Search for the cell housing the specified text and yield its [X, Y] center coordinate. 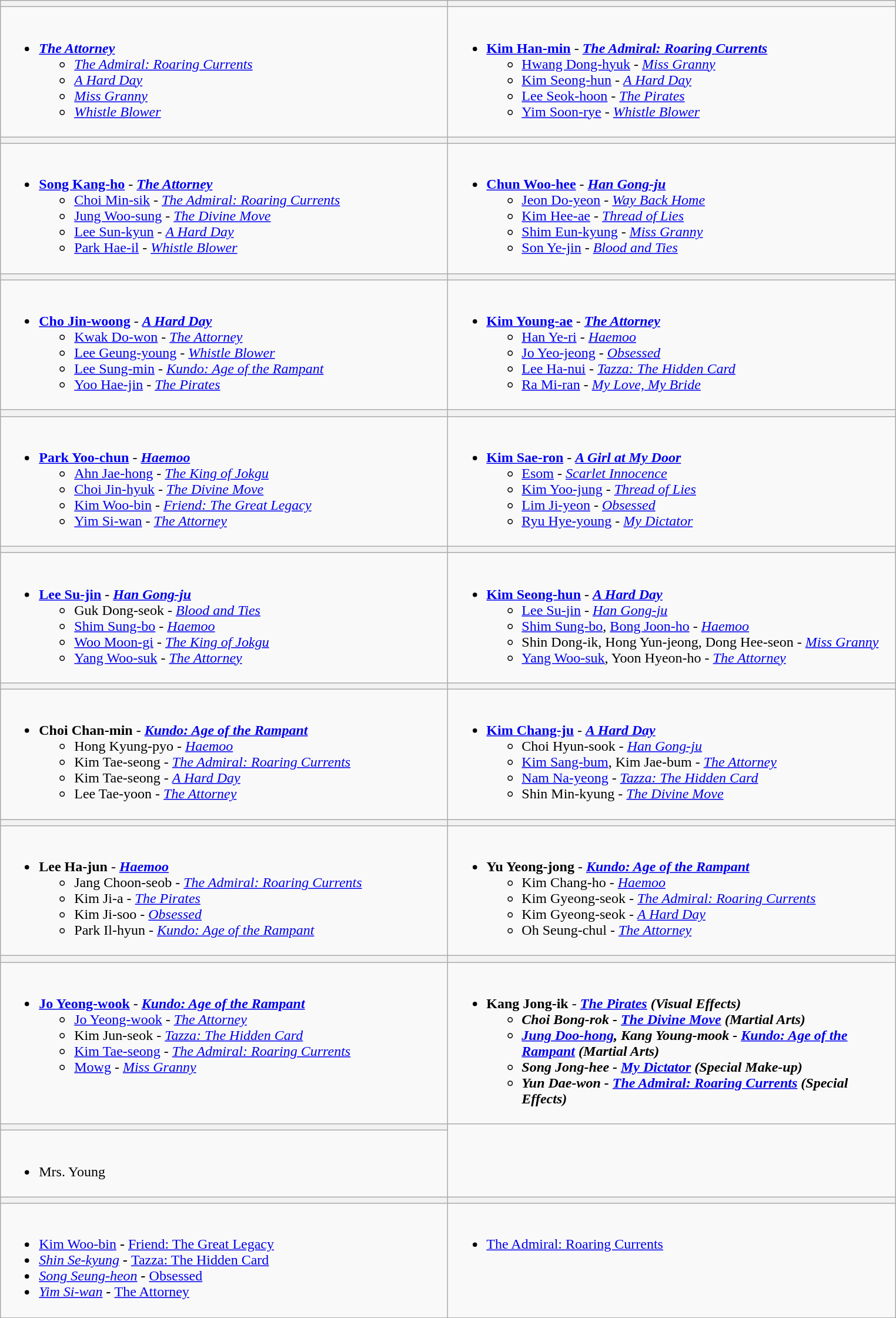
Kim Sae-ron - A Girl at My DoorEsom - Scarlet InnocenceKim Yoo-jung - Thread of LiesLim Ji-yeon - ObsessedRyu Hye-young - My Dictator [671, 481]
Kim Young-ae - The AttorneyHan Ye-ri - HaemooJo Yeo-jeong - ObsessedLee Ha-nui - Tazza: The Hidden CardRa Mi-ran - My Love, My Bride [671, 344]
Cho Jin-woong - A Hard DayKwak Do-won - The AttorneyLee Geung-young - Whistle BlowerLee Sung-min - Kundo: Age of the RampantYoo Hae-jin - The Pirates [225, 344]
Mrs. Young [225, 1164]
Park Yoo-chun - HaemooAhn Jae-hong - The King of JokguChoi Jin-hyuk - The Divine MoveKim Woo-bin - Friend: The Great LegacyYim Si-wan - The Attorney [225, 481]
The AttorneyThe Admiral: Roaring CurrentsA Hard DayMiss GrannyWhistle Blower [225, 72]
Kim Woo-bin - Friend: The Great LegacyShin Se-kyung - Tazza: The Hidden CardSong Seung-heon - ObsessedYim Si-wan - The Attorney [225, 1260]
The Admiral: Roaring Currents [671, 1260]
Chun Woo-hee - Han Gong-juJeon Do-yeon - Way Back HomeKim Hee-ae - Thread of LiesShim Eun-kyung - Miss GrannySon Ye-jin - Blood and Ties [671, 208]
Lee Ha-jun - HaemooJang Choon-seob - The Admiral: Roaring CurrentsKim Ji-a - The PiratesKim Ji-soo - ObsessedPark Il-hyun - Kundo: Age of the Rampant [225, 891]
Lee Su-jin - Han Gong-juGuk Dong-seok - Blood and TiesShim Sung-bo - HaemooWoo Moon-gi - The King of JokguYang Woo-suk - The Attorney [225, 617]
